Return the [x, y] coordinate for the center point of the cell that contains the specified text.  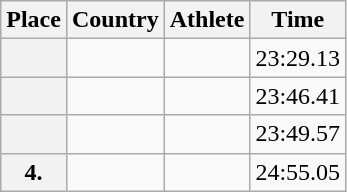
24:55.05 [298, 172]
23:29.13 [298, 58]
Country [115, 20]
Place [34, 20]
Athlete [207, 20]
Time [298, 20]
4. [34, 172]
23:46.41 [298, 96]
23:49.57 [298, 134]
